Capture the cell that displays the provided text and extract its [x, y] central coordinate. 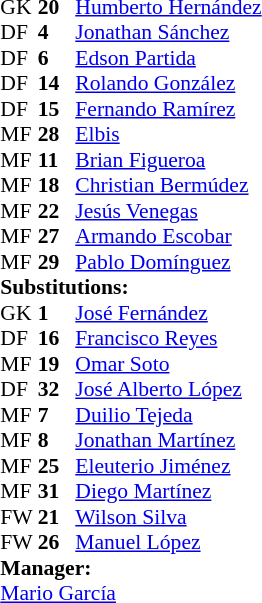
29 [57, 262]
Brian Figueroa [168, 160]
Jonathan Sánchez [168, 33]
4 [57, 33]
19 [57, 364]
11 [57, 160]
25 [57, 466]
28 [57, 135]
Manuel López [168, 543]
7 [57, 415]
8 [57, 441]
32 [57, 389]
18 [57, 185]
Omar Soto [168, 364]
Jonathan Martínez [168, 441]
6 [57, 58]
22 [57, 211]
21 [57, 517]
Jesús Venegas [168, 211]
Pablo Domínguez [168, 262]
Elbis [168, 135]
Diego Martínez [168, 491]
Rolando González [168, 83]
Wilson Silva [168, 517]
14 [57, 83]
GK [19, 313]
José Fernández [168, 313]
16 [57, 339]
15 [57, 109]
Substitutions: [130, 287]
Fernando Ramírez [168, 109]
Manager: [130, 568]
31 [57, 491]
José Alberto López [168, 389]
Francisco Reyes [168, 339]
1 [57, 313]
Edson Partida [168, 58]
27 [57, 237]
26 [57, 543]
Eleuterio Jiménez [168, 466]
Christian Bermúdez [168, 185]
Armando Escobar [168, 237]
Duilio Tejeda [168, 415]
